For the text-containing cell, return its midpoint in (x, y) coordinate format. 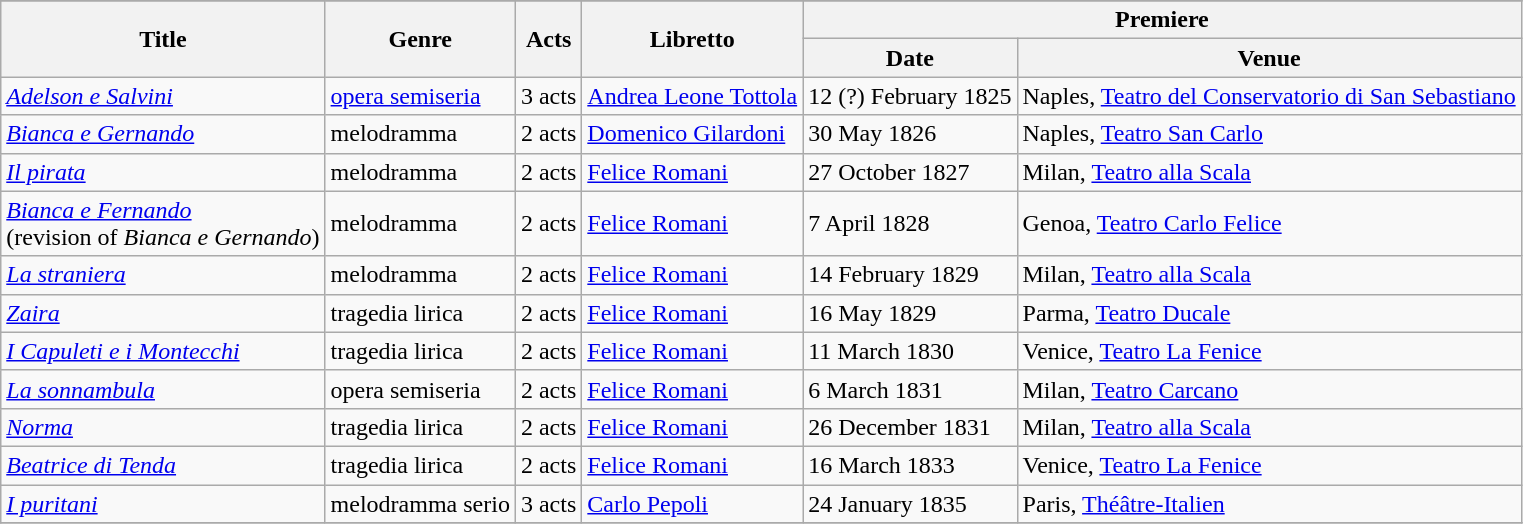
Norma (163, 427)
Carlo Pepoli (692, 503)
16 May 1829 (910, 313)
12 (?) February 1825 (910, 96)
Title (163, 39)
6 March 1831 (910, 389)
Zaira (163, 313)
I puritani (163, 503)
Libretto (692, 39)
Adelson e Salvini (163, 96)
7 April 1828 (910, 224)
24 January 1835 (910, 503)
Il pirata (163, 172)
27 October 1827 (910, 172)
14 February 1829 (910, 275)
La straniera (163, 275)
Andrea Leone Tottola (692, 96)
Genoa, Teatro Carlo Felice (1269, 224)
Milan, Teatro Carcano (1269, 389)
Date (910, 58)
Bianca e Fernando (revision of Bianca e Gernando) (163, 224)
Parma, Teatro Ducale (1269, 313)
Bianca e Gernando (163, 134)
melodramma serio (420, 503)
26 December 1831 (910, 427)
30 May 1826 (910, 134)
Naples, Teatro del Conservatorio di San Sebastiano (1269, 96)
La sonnambula (163, 389)
I Capuleti e i Montecchi (163, 351)
Genre (420, 39)
Domenico Gilardoni (692, 134)
Beatrice di Tenda (163, 465)
Premiere (1162, 20)
Acts (548, 39)
11 March 1830 (910, 351)
Naples, Teatro San Carlo (1269, 134)
Paris, Théâtre-Italien (1269, 503)
Venue (1269, 58)
16 March 1833 (910, 465)
